Output the (X, Y) coordinate of the center of the cell containing the given text.  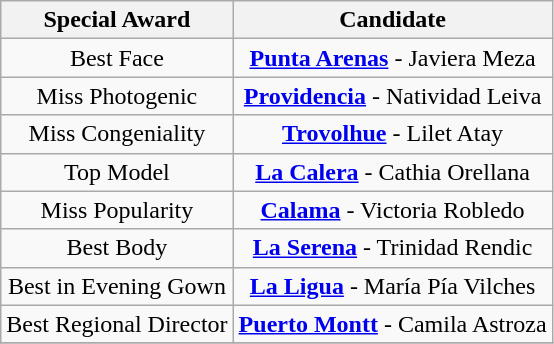
Puerto Montt - Camila Astroza (392, 324)
Best Regional Director (117, 324)
La Calera - Cathia Orellana (392, 172)
Special Award (117, 20)
La Serena - Trinidad Rendic (392, 248)
La Ligua - María Pía Vilches (392, 286)
Trovolhue - Lilet Atay (392, 134)
Providencia - Natividad Leiva (392, 96)
Candidate (392, 20)
Top Model (117, 172)
Miss Popularity (117, 210)
Calama - Victoria Robledo (392, 210)
Miss Congeniality (117, 134)
Punta Arenas - Javiera Meza (392, 58)
Best Face (117, 58)
Miss Photogenic (117, 96)
Best in Evening Gown (117, 286)
Best Body (117, 248)
